From the cell containing the given text, extract its center point as [X, Y] coordinate. 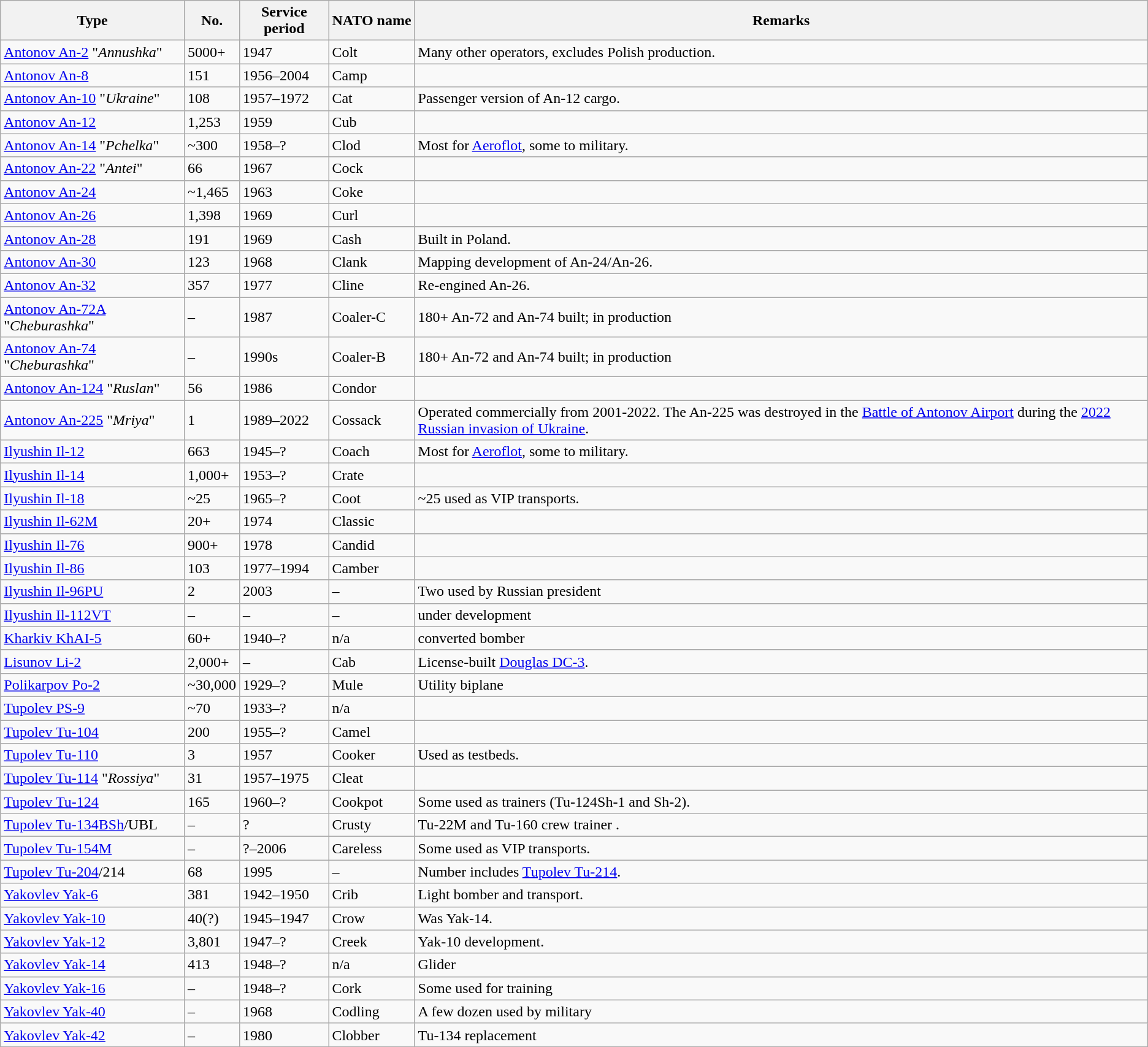
2 [212, 592]
Creek [372, 942]
Antonov An-12 [93, 122]
Antonov An-24 [93, 192]
Passenger version of An-12 cargo. [781, 99]
~70 [212, 708]
Antonov An-2 "Annushka" [93, 52]
3 [212, 755]
Utility biplane [781, 685]
Cash [372, 238]
Antonov An-14 "Pchelka" [93, 145]
1957–1975 [285, 779]
2003 [285, 592]
Built in Poland. [781, 238]
Clank [372, 262]
151 [212, 75]
20+ [212, 522]
Colt [372, 52]
3,801 [212, 942]
Type [93, 21]
Tupolev Tu-124 [93, 802]
Antonov An-10 "Ukraine" [93, 99]
Yakovlev Yak-42 [93, 1035]
Two used by Russian president [781, 592]
1945–? [285, 452]
Lisunov Li-2 [93, 661]
Some used as trainers (Tu-124Sh-1 and Sh-2). [781, 802]
1977 [285, 285]
1990s [285, 357]
Cooker [372, 755]
Cookpot [372, 802]
Cossack [372, 421]
Coaler-C [372, 316]
Clobber [372, 1035]
~1,465 [212, 192]
Tupolev Tu-110 [93, 755]
Tupolev Tu-114 "Rossiya" [93, 779]
165 [212, 802]
1,398 [212, 215]
Clod [372, 145]
Tupolev Tu-104 [93, 731]
Classic [372, 522]
Number includes Tupolev Tu-214. [781, 872]
Coot [372, 498]
1963 [285, 192]
Some used for training [781, 988]
Ilyushin Il-112VT [93, 615]
381 [212, 895]
60+ [212, 638]
Re-engined An-26. [781, 285]
191 [212, 238]
Tupolev Tu-134BSh/UBL [93, 825]
1,253 [212, 122]
2,000+ [212, 661]
Some used as VIP transports. [781, 848]
Cline [372, 285]
Was Yak-14. [781, 918]
56 [212, 389]
1957–1972 [285, 99]
66 [212, 169]
1940–? [285, 638]
1956–2004 [285, 75]
1945–1947 [285, 918]
Coaler-B [372, 357]
Tupolev Tu-204/214 [93, 872]
1987 [285, 316]
Ilyushin Il-86 [93, 568]
Kharkiv KhAI-5 [93, 638]
Ilyushin Il-12 [93, 452]
Codling [372, 1011]
1942–1950 [285, 895]
1974 [285, 522]
Crow [372, 918]
1967 [285, 169]
1980 [285, 1035]
1,000+ [212, 475]
Antonov An-26 [93, 215]
900+ [212, 545]
Cub [372, 122]
1995 [285, 872]
~25 used as VIP transports. [781, 498]
Used as testbeds. [781, 755]
~30,000 [212, 685]
Crusty [372, 825]
Ilyushin Il-18 [93, 498]
1960–? [285, 802]
Mapping development of An-24/An-26. [781, 262]
1986 [285, 389]
Ilyushin Il-62M [93, 522]
200 [212, 731]
Cleat [372, 779]
Tupolev PS-9 [93, 708]
Careless [372, 848]
Many other operators, excludes Polish production. [781, 52]
Curl [372, 215]
Camber [372, 568]
Crib [372, 895]
1947 [285, 52]
converted bomber [781, 638]
Ilyushin Il-76 [93, 545]
1 [212, 421]
663 [212, 452]
~25 [212, 498]
40(?) [212, 918]
Camel [372, 731]
1978 [285, 545]
Light bomber and transport. [781, 895]
1977–1994 [285, 568]
Mule [372, 685]
~300 [212, 145]
Candid [372, 545]
357 [212, 285]
Ilyushin Il-96PU [93, 592]
Cock [372, 169]
1947–? [285, 942]
Antonov An-225 "Mriya" [93, 421]
Crate [372, 475]
Coke [372, 192]
NATO name [372, 21]
Cab [372, 661]
5000+ [212, 52]
Antonov An-22 "Antei" [93, 169]
Remarks [781, 21]
Coach [372, 452]
413 [212, 965]
Yakovlev Yak-6 [93, 895]
Antonov An-74 "Cheburashka" [93, 357]
Yakovlev Yak-40 [93, 1011]
1929–? [285, 685]
Antonov An-32 [93, 285]
Yakovlev Yak-14 [93, 965]
Condor [372, 389]
68 [212, 872]
Yakovlev Yak-16 [93, 988]
1958–? [285, 145]
License-built Douglas DC-3. [781, 661]
31 [212, 779]
Antonov An-72A "Cheburashka" [93, 316]
108 [212, 99]
1959 [285, 122]
1957 [285, 755]
Camp [372, 75]
Yak-10 development. [781, 942]
1953–? [285, 475]
? [285, 825]
1933–? [285, 708]
Antonov An-124 "Ruslan" [93, 389]
1955–? [285, 731]
Yakovlev Yak-12 [93, 942]
1989–2022 [285, 421]
Antonov An-30 [93, 262]
Antonov An-28 [93, 238]
Glider [781, 965]
1965–? [285, 498]
A few dozen used by military [781, 1011]
Yakovlev Yak-10 [93, 918]
under development [781, 615]
Cat [372, 99]
Polikarpov Po-2 [93, 685]
123 [212, 262]
Ilyushin Il-14 [93, 475]
Cork [372, 988]
Service period [285, 21]
No. [212, 21]
Tu-22M and Tu-160 crew trainer . [781, 825]
Tupolev Tu-154M [93, 848]
?–2006 [285, 848]
Antonov An-8 [93, 75]
103 [212, 568]
Tu-134 replacement [781, 1035]
Operated commercially from 2001-2022. The An-225 was destroyed in the Battle of Antonov Airport during the 2022 Russian invasion of Ukraine. [781, 421]
